From the cell containing the given text, extract its center point as [X, Y] coordinate. 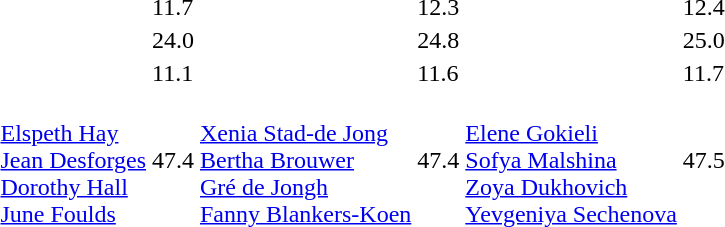
24.8 [438, 40]
24.0 [174, 40]
11.1 [174, 73]
11.6 [438, 73]
